Search for the cell housing the specified text and yield its (x, y) center coordinate. 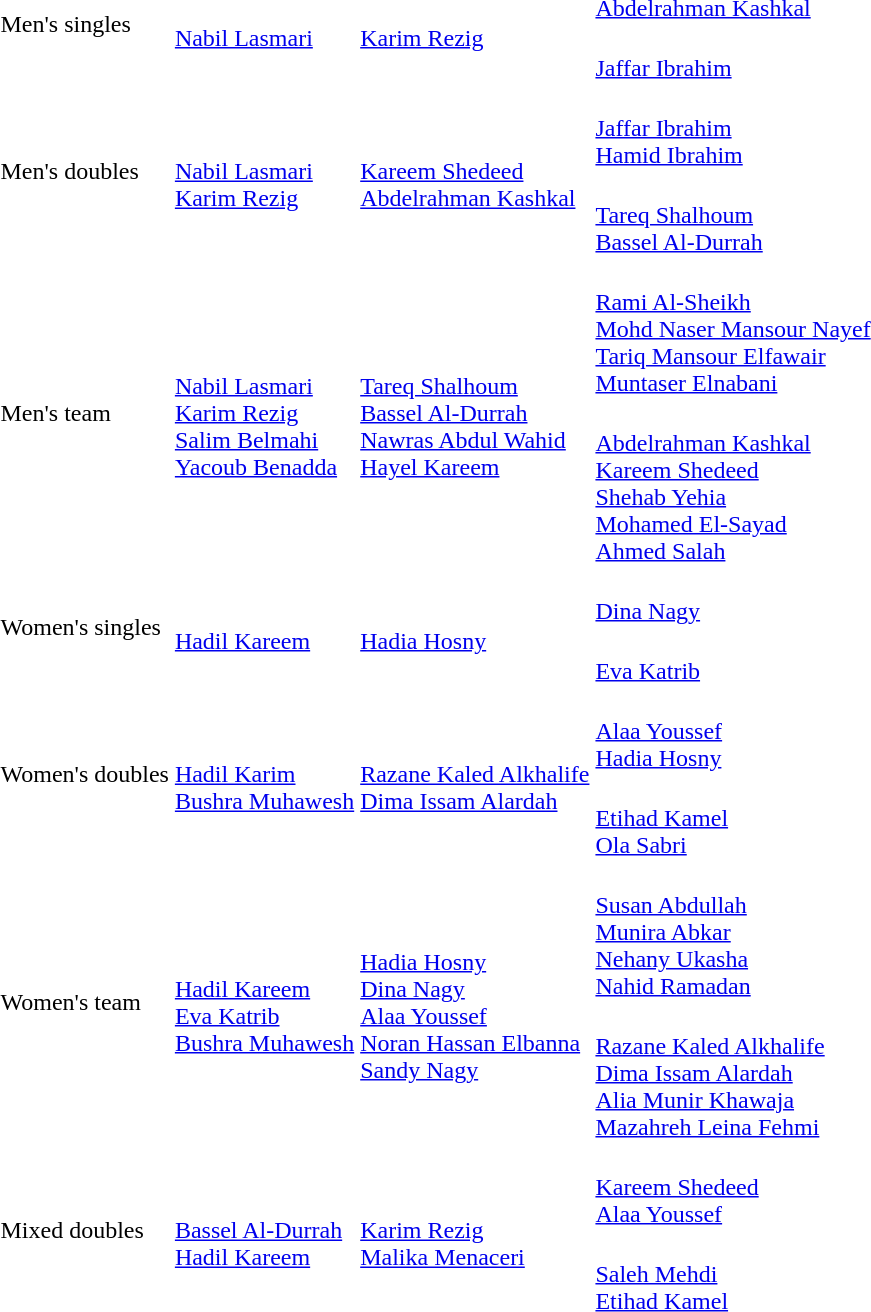
Hadil KareemEva KatribBushra Muhawesh (264, 1002)
Razane Kaled AlkhalifeDima Issam Alardah (475, 774)
Hadil Kareem (264, 628)
Hadia HosnyDina NagyAlaa YoussefNoran Hassan ElbannaSandy Nagy (475, 1002)
Nabil LasmariKarim Rezig (264, 172)
Kareem ShedeedAbdelrahman Kashkal (475, 172)
Hadil KarimBushra Muhawesh (264, 774)
Nabil LasmariKarim RezigSalim BelmahiYacoub Benadda (264, 413)
Hadia Hosny (475, 628)
Tareq ShalhoumBassel Al-DurrahNawras Abdul WahidHayel Kareem (475, 413)
